For the text-containing cell, return its midpoint in [x, y] coordinate format. 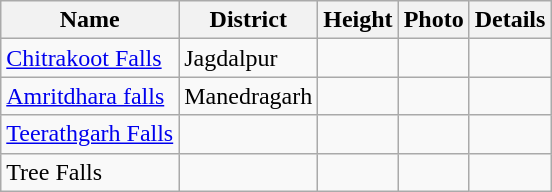
Manedragarh [248, 96]
Name [90, 20]
Chitrakoot Falls [90, 58]
Amritdhara falls [90, 96]
Jagdalpur [248, 58]
Photo [434, 20]
Teerathgarh Falls [90, 134]
Height [358, 20]
Details [510, 20]
District [248, 20]
Tree Falls [90, 172]
